Detect which cell encompasses the target text, then output its (X, Y) center coordinate. 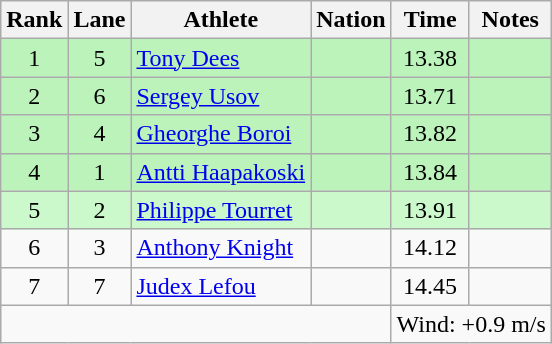
14.12 (430, 248)
Judex Lefou (221, 286)
Gheorghe Boroi (221, 134)
Time (430, 20)
13.71 (430, 96)
Nation (351, 20)
Lane (100, 20)
13.38 (430, 58)
Philippe Tourret (221, 210)
13.84 (430, 172)
Tony Dees (221, 58)
Notes (510, 20)
Athlete (221, 20)
Sergey Usov (221, 96)
Wind: +0.9 m/s (471, 324)
13.91 (430, 210)
13.82 (430, 134)
14.45 (430, 286)
Antti Haapakoski (221, 172)
Rank (34, 20)
Anthony Knight (221, 248)
